Locate the cell with the specified text and output its [x, y] center coordinate. 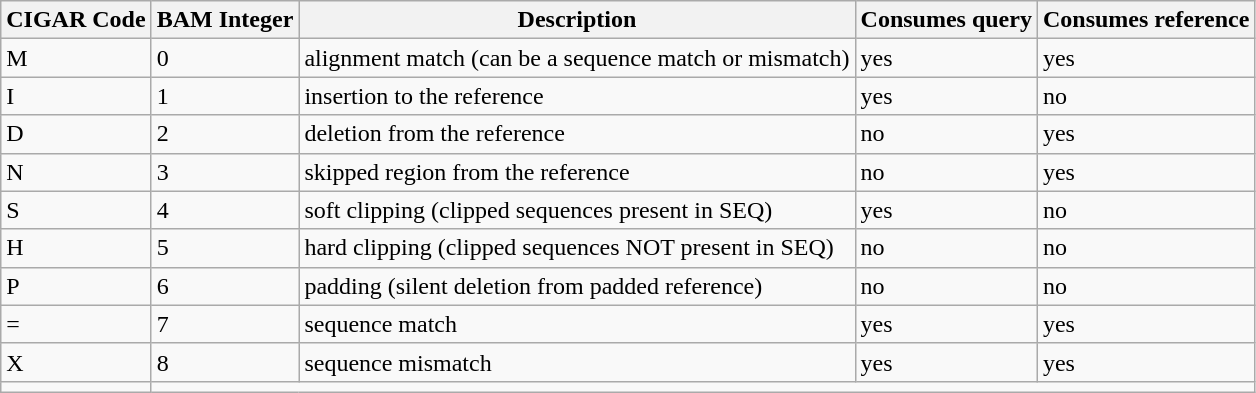
7 [225, 324]
alignment match (can be a sequence match or mismatch) [577, 58]
D [76, 134]
2 [225, 134]
1 [225, 96]
5 [225, 248]
Consumes query [946, 20]
P [76, 286]
8 [225, 362]
soft clipping (clipped sequences present in SEQ) [577, 210]
CIGAR Code [76, 20]
X [76, 362]
hard clipping (clipped sequences NOT present in SEQ) [577, 248]
skipped region from the reference [577, 172]
sequence mismatch [577, 362]
M [76, 58]
H [76, 248]
padding (silent deletion from padded reference) [577, 286]
= [76, 324]
Description [577, 20]
4 [225, 210]
BAM Integer [225, 20]
S [76, 210]
deletion from the reference [577, 134]
insertion to the reference [577, 96]
0 [225, 58]
Consumes reference [1146, 20]
I [76, 96]
N [76, 172]
6 [225, 286]
3 [225, 172]
sequence match [577, 324]
